Identify which cell holds the provided text, then report its (x, y) central coordinate. 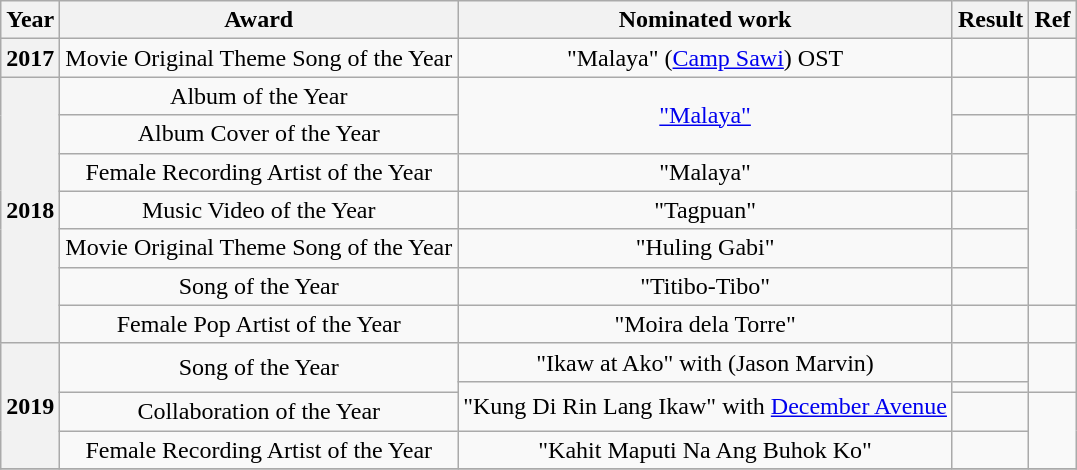
"Tagpuan" (706, 210)
"Kahit Maputi Na Ang Buhok Ko" (706, 449)
Music Video of the Year (259, 210)
"Malaya" (Camp Sawi) OST (706, 58)
Ref (1052, 20)
2017 (30, 58)
Nominated work (706, 20)
Collaboration of the Year (259, 411)
"Moira dela Torre" (706, 324)
Award (259, 20)
"Kung Di Rin Lang Ikaw" with December Avenue (706, 406)
"Huling Gabi" (706, 248)
Year (30, 20)
2019 (30, 406)
"Ikaw at Ako" with (Jason Marvin) (706, 362)
Result (990, 20)
Album of the Year (259, 96)
2018 (30, 210)
"Titibo-Tibo" (706, 286)
Album Cover of the Year (259, 134)
Female Pop Artist of the Year (259, 324)
